Return the (X, Y) coordinate for the center point of the cell that contains the specified text.  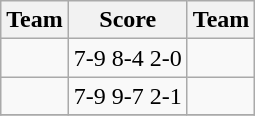
7-9 8-4 2-0 (128, 58)
Score (128, 20)
7-9 9-7 2-1 (128, 96)
